Return (x, y) of the center of cell containing provided text 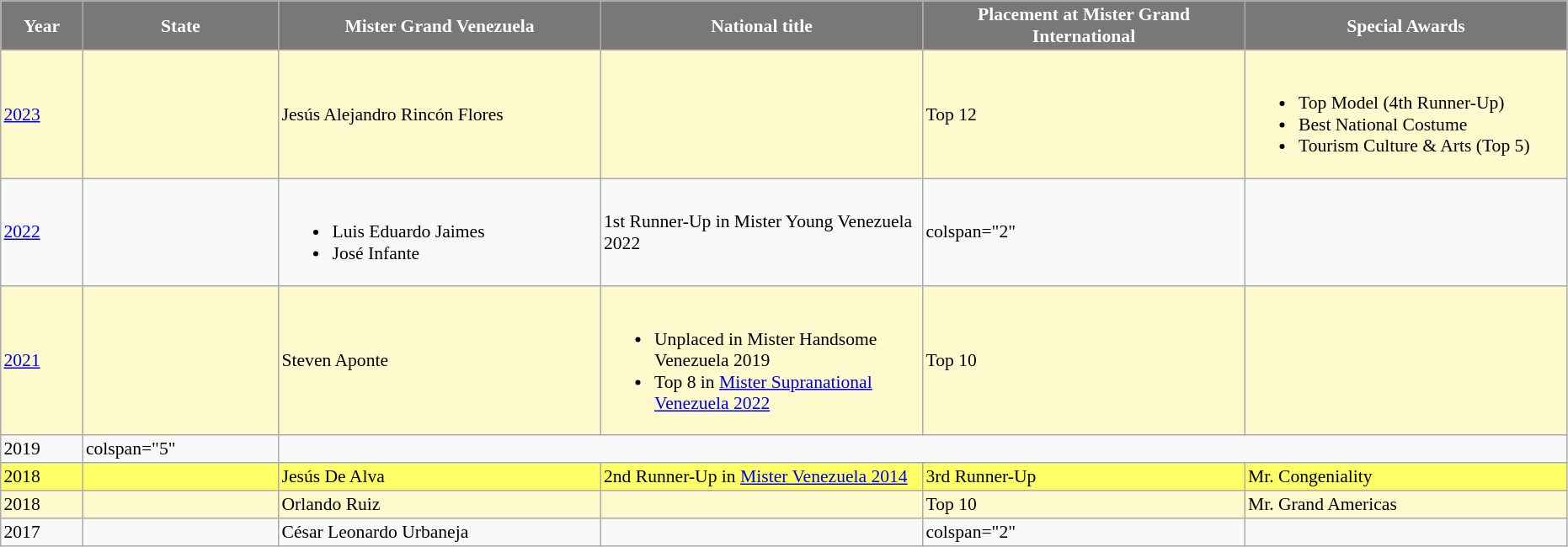
2021 (42, 360)
César Leonardo Urbaneja (440, 532)
Orlando Ruiz (440, 505)
Placement at Mister Grand International (1084, 25)
Mister Grand Venezuela (440, 25)
Mr. Congeniality (1405, 476)
Top Model (4th Runner-Up)Best National CostumeTourism Culture & Arts (Top 5) (1405, 114)
Year (42, 25)
Jesús De Alva (440, 476)
3rd Runner-Up (1084, 476)
2017 (42, 532)
Steven Aponte (440, 360)
Unplaced in Mister Handsome Venezuela 2019Top 8 in Mister Supranational Venezuela 2022 (761, 360)
State (180, 25)
National title (761, 25)
2023 (42, 114)
Luis Eduardo JaimesJosé Infante (440, 232)
1st Runner-Up in Mister Young Venezuela 2022 (761, 232)
2019 (42, 449)
Jesús Alejandro Rincón Flores (440, 114)
colspan="5" (180, 449)
Top 12 (1084, 114)
Special Awards (1405, 25)
Mr. Grand Americas (1405, 505)
2022 (42, 232)
2nd Runner-Up in Mister Venezuela 2014 (761, 476)
